Scan for the cell matching the given text and deliver its [x, y] coordinate at center. 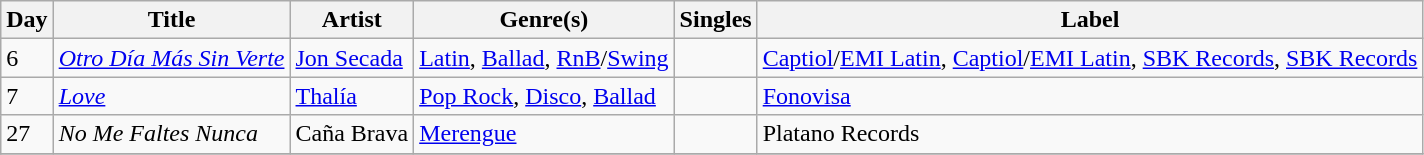
Singles [716, 20]
Jon Secada [352, 58]
Pop Rock, Disco, Ballad [544, 96]
Platano Records [1090, 134]
Label [1090, 20]
Latin, Ballad, RnB/Swing [544, 58]
Genre(s) [544, 20]
27 [27, 134]
Day [27, 20]
No Me Faltes Nunca [172, 134]
Caña Brava [352, 134]
Merengue [544, 134]
Otro Día Más Sin Verte [172, 58]
Love [172, 96]
Artist [352, 20]
Captiol/EMI Latin, Captiol/EMI Latin, SBK Records, SBK Records [1090, 58]
Thalía [352, 96]
6 [27, 58]
Title [172, 20]
Fonovisa [1090, 96]
7 [27, 96]
